Search for the cell housing the specified text and yield its [x, y] center coordinate. 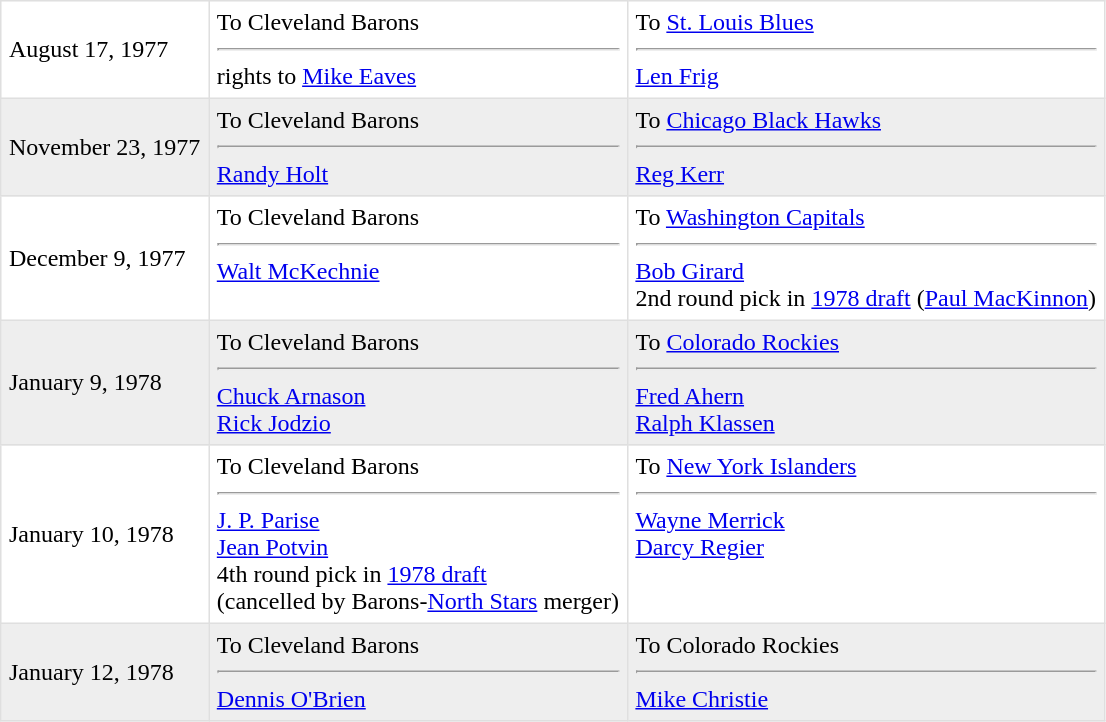
August 17, 1977 [105, 50]
To Colorado Rockies Fred AhernRalph Klassen [866, 382]
November 23, 1977 [105, 147]
To Cleveland Barons Walt McKechnie [418, 258]
To Washington Capitals Bob Girard2nd round pick in 1978 draft (Paul MacKinnon) [866, 258]
To Cleveland Barons J. P. PariseJean Potvin4th round pick in 1978 draft(cancelled by Barons-North Stars merger) [418, 534]
To Cleveland Barons Randy Holt [418, 147]
January 9, 1978 [105, 382]
January 12, 1978 [105, 672]
To Colorado Rockies Mike Christie [866, 672]
To Cleveland Barons rights to Mike Eaves [418, 50]
To St. Louis Blues Len Frig [866, 50]
To New York Islanders Wayne MerrickDarcy Regier [866, 534]
To Cleveland Barons Dennis O'Brien [418, 672]
To Chicago Black Hawks Reg Kerr [866, 147]
To Cleveland Barons Chuck ArnasonRick Jodzio [418, 382]
December 9, 1977 [105, 258]
January 10, 1978 [105, 534]
